Find where the given text appears and provide that cell's center as [X, Y] coordinate. 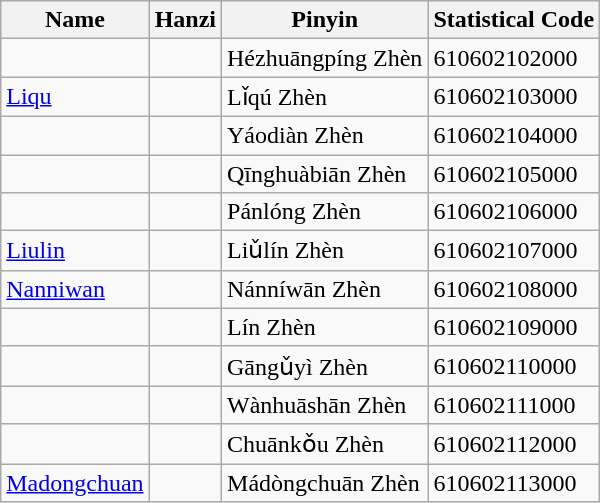
Pinyin [325, 20]
Yáodiàn Zhèn [325, 135]
Statistical Code [514, 20]
Liqu [75, 97]
610602107000 [514, 251]
610602110000 [514, 366]
Lín Zhèn [325, 327]
Qīnghuàbiān Zhèn [325, 173]
610602111000 [514, 405]
Nanniwan [75, 289]
Name [75, 20]
Gāngǔyì Zhèn [325, 366]
610602108000 [514, 289]
Lǐqú Zhèn [325, 97]
610602113000 [514, 483]
Wànhuāshān Zhèn [325, 405]
610602102000 [514, 58]
Hézhuāngpíng Zhèn [325, 58]
610602103000 [514, 97]
610602112000 [514, 444]
Nánníwān Zhèn [325, 289]
Mádòngchuān Zhèn [325, 483]
610602105000 [514, 173]
610602109000 [514, 327]
Hanzi [185, 20]
Pánlóng Zhèn [325, 212]
610602104000 [514, 135]
610602106000 [514, 212]
Madongchuan [75, 483]
Liǔlín Zhèn [325, 251]
Liulin [75, 251]
Chuānkǒu Zhèn [325, 444]
